Return the [x, y] coordinate for the center point of the cell that contains the specified text.  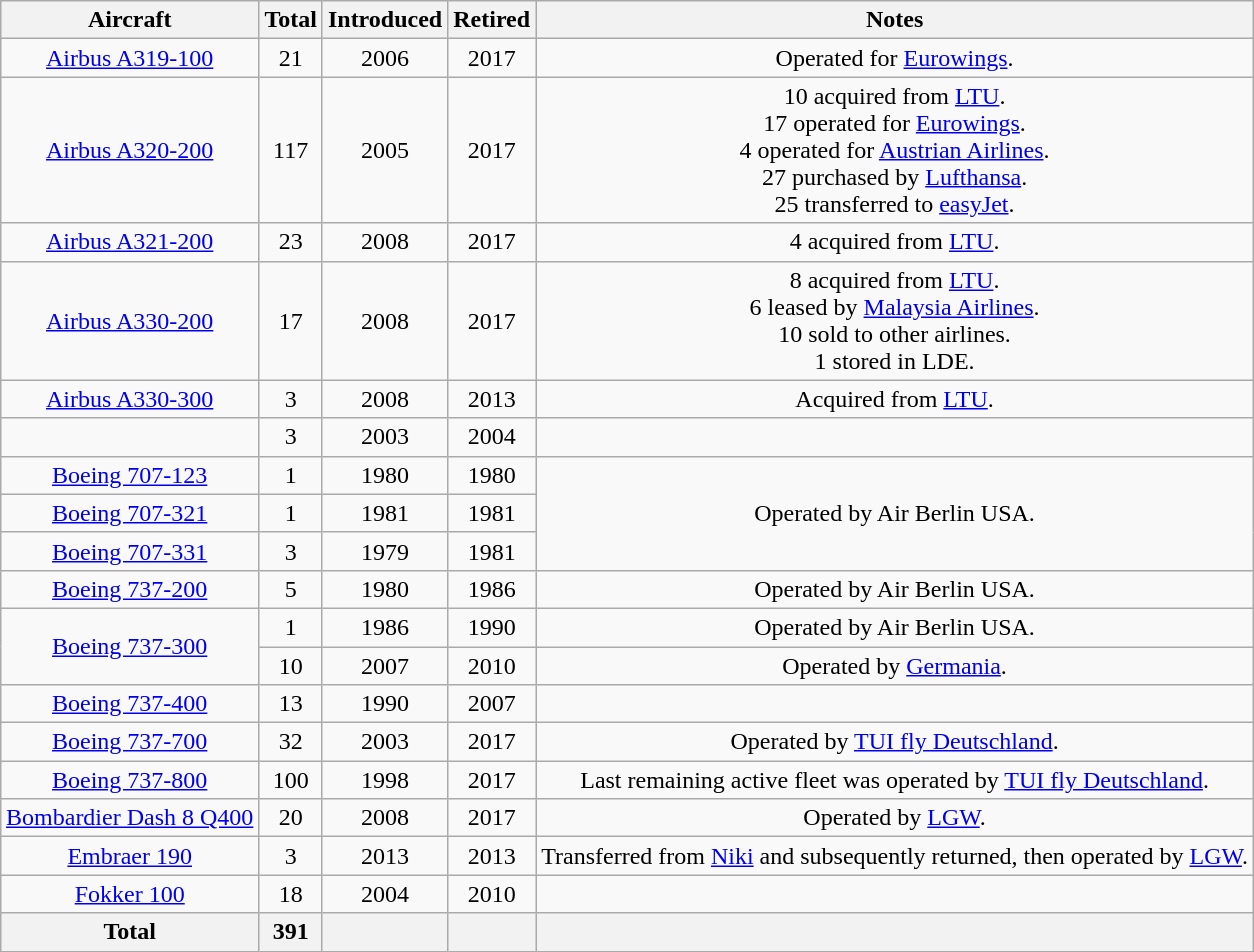
Notes [895, 20]
1979 [384, 551]
1998 [384, 780]
13 [291, 704]
10 [291, 665]
Operated by Germania. [895, 665]
5 [291, 589]
100 [291, 780]
Airbus A330-300 [130, 399]
Aircraft [130, 20]
Acquired from LTU. [895, 399]
18 [291, 894]
Fokker 100 [130, 894]
Operated by LGW. [895, 818]
8 acquired from LTU.6 leased by Malaysia Airlines.10 sold to other airlines.1 stored in LDE. [895, 320]
Boeing 737-800 [130, 780]
Airbus A321-200 [130, 242]
Airbus A319-100 [130, 58]
Airbus A320-200 [130, 150]
117 [291, 150]
2005 [384, 150]
Operated by TUI fly Deutschland. [895, 742]
Boeing 737-300 [130, 646]
Boeing 707-331 [130, 551]
Boeing 737-700 [130, 742]
32 [291, 742]
Embraer 190 [130, 856]
Boeing 737-200 [130, 589]
23 [291, 242]
391 [291, 932]
17 [291, 320]
Airbus A330-200 [130, 320]
Introduced [384, 20]
4 acquired from LTU. [895, 242]
Last remaining active fleet was operated by TUI fly Deutschland. [895, 780]
Operated for Eurowings. [895, 58]
2006 [384, 58]
20 [291, 818]
Retired [492, 20]
21 [291, 58]
Boeing 737-400 [130, 704]
Boeing 707-321 [130, 513]
10 acquired from LTU.17 operated for Eurowings.4 operated for Austrian Airlines.27 purchased by Lufthansa.25 transferred to easyJet. [895, 150]
Transferred from Niki and subsequently returned, then operated by LGW. [895, 856]
Bombardier Dash 8 Q400 [130, 818]
Boeing 707-123 [130, 475]
